For the text-containing cell, return its midpoint in (x, y) coordinate format. 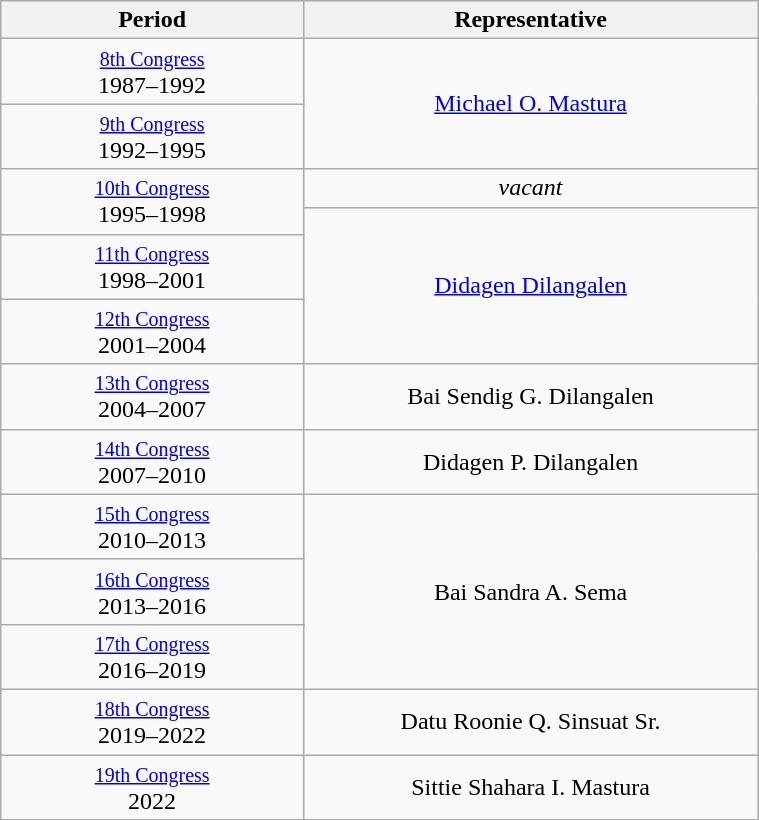
Representative (530, 20)
19th Congress2022 (152, 786)
Michael O. Mastura (530, 104)
Datu Roonie Q. Sinsuat Sr. (530, 722)
Bai Sandra A. Sema (530, 592)
11th Congress1998–2001 (152, 266)
9th Congress1992–1995 (152, 136)
12th Congress2001–2004 (152, 332)
14th Congress2007–2010 (152, 462)
17th Congress2016–2019 (152, 656)
10th Congress1995–1998 (152, 202)
Bai Sendig G. Dilangalen (530, 396)
Sittie Shahara I. Mastura (530, 786)
13th Congress2004–2007 (152, 396)
8th Congress1987–1992 (152, 72)
Period (152, 20)
15th Congress2010–2013 (152, 526)
18th Congress2019–2022 (152, 722)
Didagen P. Dilangalen (530, 462)
Didagen Dilangalen (530, 286)
vacant (530, 188)
16th Congress2013–2016 (152, 592)
